Return the [X, Y] coordinate for the center point of the cell that contains the specified text.  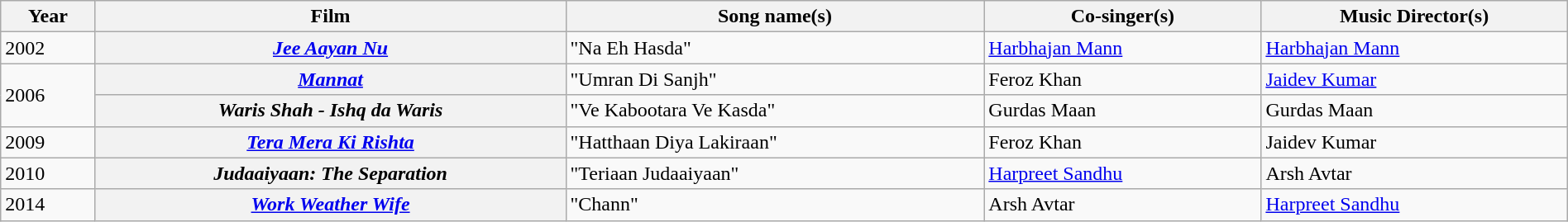
Mannat [331, 79]
Judaaiyaan: The Separation [331, 173]
"Ve Kabootara Ve Kasda" [775, 111]
2006 [48, 95]
Film [331, 17]
Work Weather Wife [331, 205]
Tera Mera Ki Rishta [331, 142]
"Na Eh Hasda" [775, 48]
"Hatthaan Diya Lakiraan" [775, 142]
Year [48, 17]
Waris Shah - Ishq da Waris [331, 111]
"Chann" [775, 205]
2014 [48, 205]
2009 [48, 142]
2010 [48, 173]
"Teriaan Judaaiyaan" [775, 173]
Co-singer(s) [1123, 17]
Jee Aayan Nu [331, 48]
Music Director(s) [1414, 17]
"Umran Di Sanjh" [775, 79]
2002 [48, 48]
Song name(s) [775, 17]
